For the text-containing cell, return its midpoint in [X, Y] coordinate format. 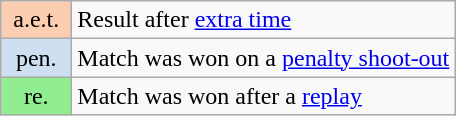
Result after extra time [264, 20]
re. [36, 96]
a.e.t. [36, 20]
Match was won after a replay [264, 96]
pen. [36, 58]
Match was won on a penalty shoot-out [264, 58]
